Extract the [X, Y] coordinate from the center of the cell holding the provided text.  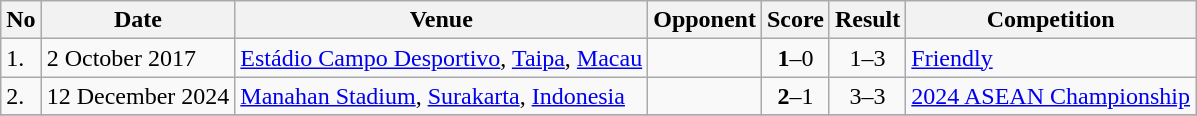
1–0 [795, 58]
2024 ASEAN Championship [1051, 96]
3–3 [867, 96]
2. [21, 96]
1–3 [867, 58]
2–1 [795, 96]
1. [21, 58]
Date [138, 20]
Manahan Stadium, Surakarta, Indonesia [442, 96]
12 December 2024 [138, 96]
Venue [442, 20]
Friendly [1051, 58]
Score [795, 20]
Competition [1051, 20]
Estádio Campo Desportivo, Taipa, Macau [442, 58]
No [21, 20]
Result [867, 20]
2 October 2017 [138, 58]
Opponent [705, 20]
